Return (x, y) of the center of cell containing provided text 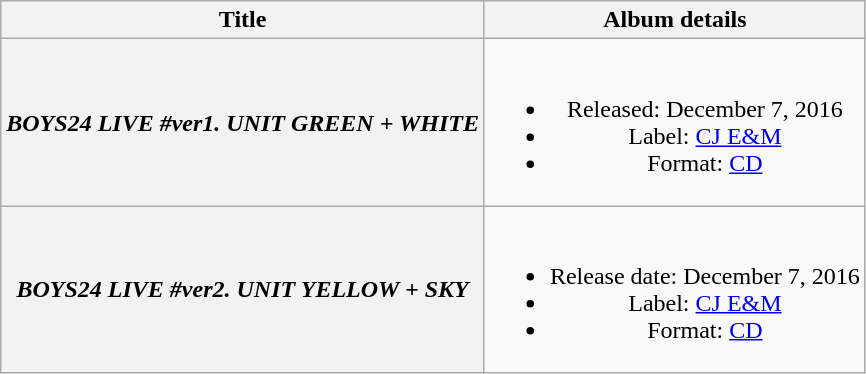
Released: December 7, 2016Label: CJ E&MFormat: CD (674, 122)
BOYS24 LIVE #ver2. UNIT YELLOW + SKY (243, 290)
BOYS24 LIVE #ver1. UNIT GREEN + WHITE (243, 122)
Album details (674, 20)
Release date: December 7, 2016Label: CJ E&MFormat: CD (674, 290)
Title (243, 20)
